For the text-containing cell, return its midpoint in (x, y) coordinate format. 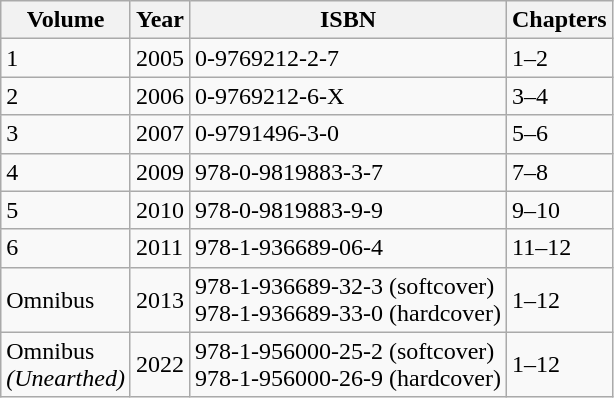
978-1-936689-06-4 (348, 248)
Omnibus(Unearthed) (66, 364)
978-1-956000-25-2 (softcover)978-1-956000-26-9 (hardcover) (348, 364)
2010 (160, 210)
Volume (66, 20)
Year (160, 20)
1 (66, 58)
9–10 (559, 210)
3–4 (559, 96)
Omnibus (66, 300)
2005 (160, 58)
2013 (160, 300)
4 (66, 172)
0-9791496-3-0 (348, 134)
5–6 (559, 134)
2011 (160, 248)
978-0-9819883-9-9 (348, 210)
ISBN (348, 20)
0-9769212-2-7 (348, 58)
2007 (160, 134)
7–8 (559, 172)
3 (66, 134)
2 (66, 96)
978-1-936689-32-3 (softcover)978-1-936689-33-0 (hardcover) (348, 300)
978-0-9819883-3-7 (348, 172)
Chapters (559, 20)
5 (66, 210)
2006 (160, 96)
2022 (160, 364)
6 (66, 248)
0-9769212-6-X (348, 96)
2009 (160, 172)
11–12 (559, 248)
1–2 (559, 58)
